Capture the cell that displays the provided text and extract its [x, y] central coordinate. 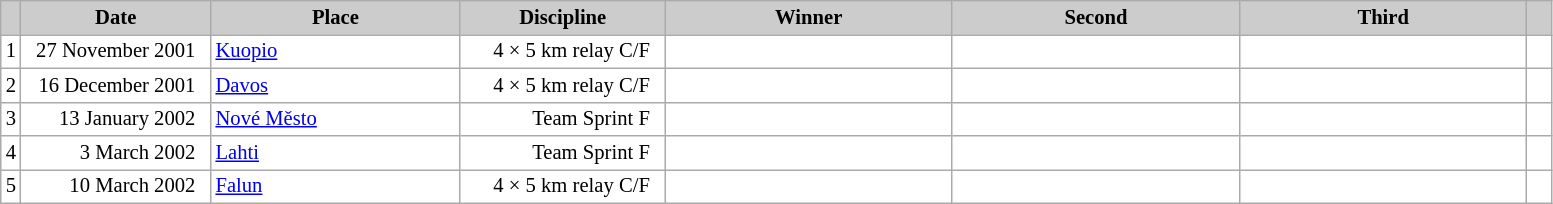
Winner [808, 17]
Falun [336, 186]
Third [1384, 17]
4 [11, 153]
Nové Město [336, 119]
Lahti [336, 153]
16 December 2001 [116, 85]
Kuopio [336, 51]
Place [336, 17]
3 March 2002 [116, 153]
Davos [336, 85]
13 January 2002 [116, 119]
27 November 2001 [116, 51]
2 [11, 85]
Discipline [562, 17]
1 [11, 51]
Second [1096, 17]
3 [11, 119]
Date [116, 17]
5 [11, 186]
10 March 2002 [116, 186]
